Determine the (x, y) coordinate at the center of the cell enclosing the given text.  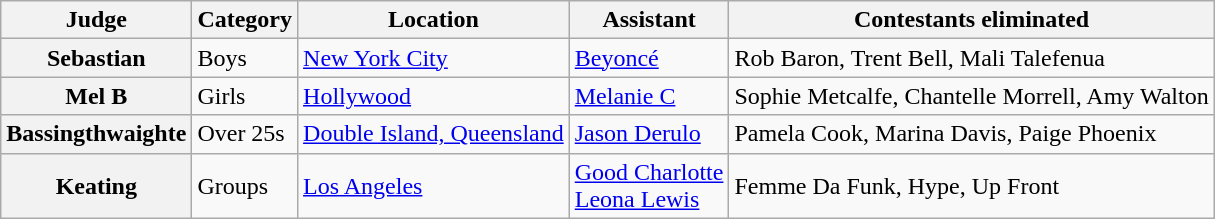
Over 25s (245, 134)
Bassingthwaighte (96, 134)
New York City (434, 58)
Location (434, 20)
Beyoncé (649, 58)
Good CharlotteLeona Lewis (649, 186)
Femme Da Funk, Hype, Up Front (972, 186)
Assistant (649, 20)
Girls (245, 96)
Judge (96, 20)
Sophie Metcalfe, Chantelle Morrell, Amy Walton (972, 96)
Double Island, Queensland (434, 134)
Contestants eliminated (972, 20)
Melanie C (649, 96)
Jason Derulo (649, 134)
Sebastian (96, 58)
Los Angeles (434, 186)
Hollywood (434, 96)
Mel B (96, 96)
Pamela Cook, Marina Davis, Paige Phoenix (972, 134)
Keating (96, 186)
Rob Baron, Trent Bell, Mali Talefenua (972, 58)
Groups (245, 186)
Boys (245, 58)
Category (245, 20)
